Extract the [X, Y] coordinate from the center of the cell holding the provided text.  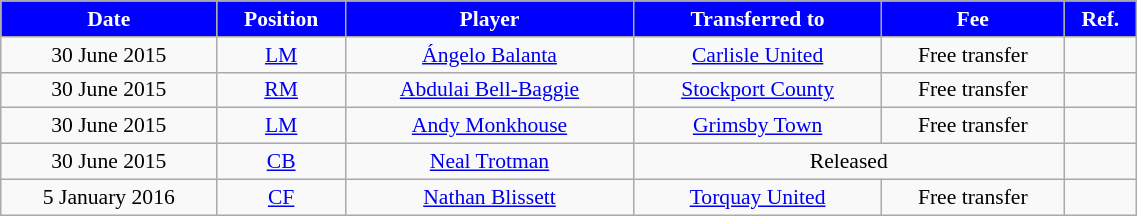
Carlisle United [758, 55]
Date [109, 19]
RM [282, 90]
Torquay United [758, 197]
5 January 2016 [109, 197]
Position [282, 19]
Grimsby Town [758, 126]
Abdulai Bell-Baggie [489, 90]
Neal Trotman [489, 162]
Ángelo Balanta [489, 55]
Player [489, 19]
Transferred to [758, 19]
Andy Monkhouse [489, 126]
Nathan Blissett [489, 197]
Ref. [1100, 19]
Released [849, 162]
Stockport County [758, 90]
Fee [973, 19]
CF [282, 197]
CB [282, 162]
